Output the [x, y] coordinate of the center of the cell containing the given text.  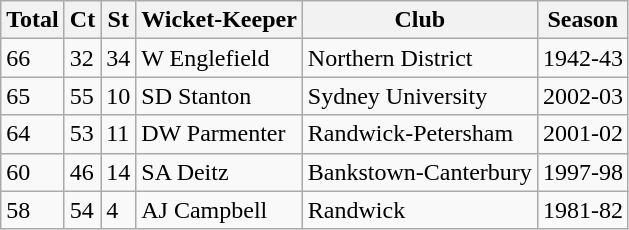
2001-02 [582, 134]
34 [118, 58]
DW Parmenter [220, 134]
55 [82, 96]
Season [582, 20]
St [118, 20]
60 [33, 172]
1942-43 [582, 58]
SA Deitz [220, 172]
Northern District [420, 58]
AJ Campbell [220, 210]
65 [33, 96]
W Englefield [220, 58]
10 [118, 96]
53 [82, 134]
4 [118, 210]
Ct [82, 20]
66 [33, 58]
SD Stanton [220, 96]
Sydney University [420, 96]
Wicket-Keeper [220, 20]
Randwick-Petersham [420, 134]
Randwick [420, 210]
2002-03 [582, 96]
Total [33, 20]
1997-98 [582, 172]
32 [82, 58]
11 [118, 134]
64 [33, 134]
Bankstown-Canterbury [420, 172]
14 [118, 172]
46 [82, 172]
58 [33, 210]
Club [420, 20]
54 [82, 210]
1981-82 [582, 210]
